Capture the cell that displays the provided text and extract its (x, y) central coordinate. 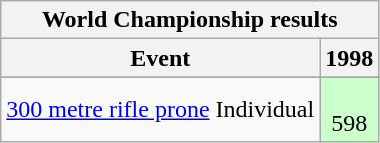
598 (350, 110)
1998 (350, 58)
Event (160, 58)
World Championship results (190, 20)
300 metre rifle prone Individual (160, 110)
